Search for the cell housing the specified text and yield its [x, y] center coordinate. 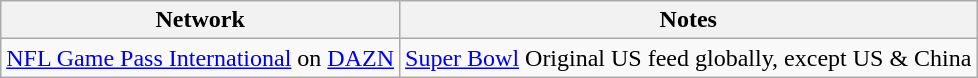
Notes [688, 20]
NFL Game Pass International on DAZN [200, 58]
Super Bowl Original US feed globally, except US & China [688, 58]
Network [200, 20]
